From the cell containing the given text, extract its center point as (x, y) coordinate. 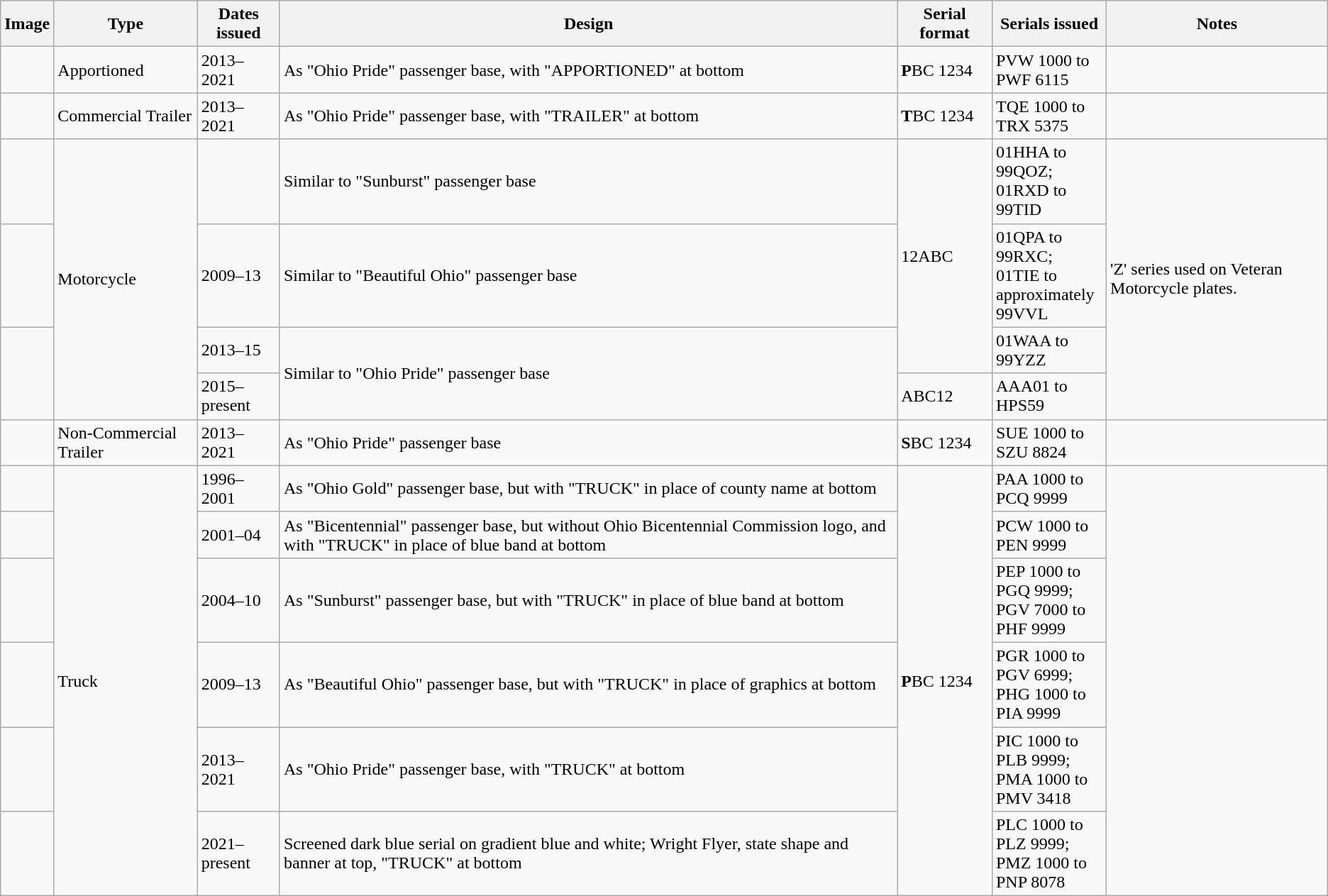
SUE 1000 to SZU 8824 (1048, 443)
TBC 1234 (945, 116)
PLC 1000 to PLZ 9999;PMZ 1000 to PNP 8078 (1048, 854)
As "Ohio Gold" passenger base, but with "TRUCK" in place of county name at bottom (588, 488)
As "Beautiful Ohio" passenger base, but with "TRUCK" in place of graphics at bottom (588, 684)
2001–04 (238, 535)
Apportioned (126, 70)
SBC 1234 (945, 443)
Image (27, 24)
12ABC (945, 256)
As "Sunburst" passenger base, but with "TRUCK" in place of blue band at bottom (588, 600)
PGR 1000 to PGV 6999; PHG 1000 to PIA 9999 (1048, 684)
'Z' series used on Veteran Motorcycle plates. (1217, 280)
Non-Commercial Trailer (126, 443)
Type (126, 24)
Similar to "Sunburst" passenger base (588, 182)
As "Ohio Pride" passenger base, with "APPORTIONED" at bottom (588, 70)
PAA 1000 to PCQ 9999 (1048, 488)
Serials issued (1048, 24)
01WAA to 99YZZ (1048, 350)
Dates issued (238, 24)
PEP 1000 to PGQ 9999; PGV 7000 to PHF 9999 (1048, 600)
Screened dark blue serial on gradient blue and white; Wright Flyer, state shape and banner at top, "TRUCK" at bottom (588, 854)
As "Ohio Pride" passenger base, with "TRAILER" at bottom (588, 116)
Similar to "Beautiful Ohio" passenger base (588, 275)
Design (588, 24)
Motorcycle (126, 280)
2004–10 (238, 600)
Serial format (945, 24)
2015–present (238, 396)
01QPA to 99RXC;01TIE to approximately 99VVL (1048, 275)
Notes (1217, 24)
TQE 1000 to TRX 5375 (1048, 116)
PCW 1000 to PEN 9999 (1048, 535)
As "Ohio Pride" passenger base, with "TRUCK" at bottom (588, 769)
Truck (126, 680)
PVW 1000 to PWF 6115 (1048, 70)
Similar to "Ohio Pride" passenger base (588, 373)
2021–present (238, 854)
Commercial Trailer (126, 116)
01HHA to 99QOZ;01RXD to 99TID (1048, 182)
1996–2001 (238, 488)
PIC 1000 to PLB 9999;PMA 1000 to PMV 3418 (1048, 769)
As "Ohio Pride" passenger base (588, 443)
2013–15 (238, 350)
ABC12 (945, 396)
As "Bicentennial" passenger base, but without Ohio Bicentennial Commission logo, and with "TRUCK" in place of blue band at bottom (588, 535)
AAA01 to HPS59 (1048, 396)
